For the text-containing cell, return its midpoint in [x, y] coordinate format. 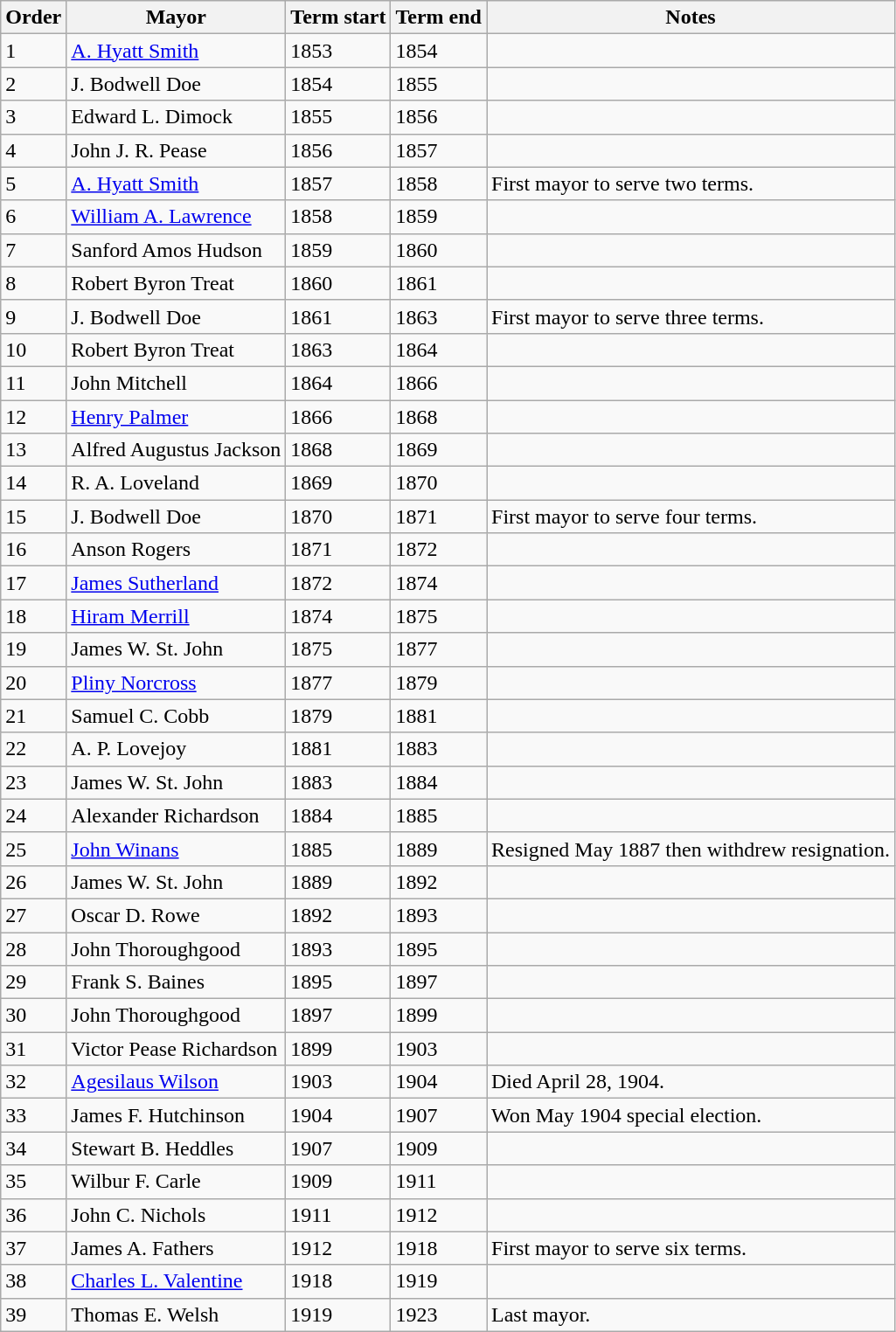
12 [33, 417]
1923 [439, 1315]
William A. Lawrence [177, 217]
Victor Pease Richardson [177, 1049]
Wilbur F. Carle [177, 1182]
23 [33, 782]
Resigned May 1887 then withdrew resignation. [691, 849]
Agesilaus Wilson [177, 1082]
4 [33, 150]
6 [33, 217]
R. A. Loveland [177, 483]
James F. Hutchinson [177, 1115]
9 [33, 316]
Thomas E. Welsh [177, 1315]
Alfred Augustus Jackson [177, 450]
Edward L. Dimock [177, 117]
19 [33, 649]
Term end [439, 17]
2 [33, 84]
First mayor to serve three terms. [691, 316]
1853 [338, 51]
21 [33, 716]
Henry Palmer [177, 417]
17 [33, 583]
Samuel C. Cobb [177, 716]
13 [33, 450]
31 [33, 1049]
27 [33, 915]
37 [33, 1248]
1 [33, 51]
29 [33, 982]
First mayor to serve six terms. [691, 1248]
James A. Fathers [177, 1248]
28 [33, 948]
Charles L. Valentine [177, 1281]
Won May 1904 special election. [691, 1115]
Anson Rogers [177, 550]
10 [33, 350]
35 [33, 1182]
Sanford Amos Hudson [177, 250]
14 [33, 483]
Died April 28, 1904. [691, 1082]
Last mayor. [691, 1315]
Notes [691, 17]
30 [33, 1016]
32 [33, 1082]
24 [33, 815]
Order [33, 17]
John Mitchell [177, 383]
John J. R. Pease [177, 150]
John C. Nichols [177, 1215]
11 [33, 383]
18 [33, 616]
James Sutherland [177, 583]
25 [33, 849]
15 [33, 517]
34 [33, 1148]
26 [33, 882]
Hiram Merrill [177, 616]
First mayor to serve two terms. [691, 184]
3 [33, 117]
Stewart B. Heddles [177, 1148]
5 [33, 184]
36 [33, 1215]
Frank S. Baines [177, 982]
Pliny Norcross [177, 683]
First mayor to serve four terms. [691, 517]
20 [33, 683]
Mayor [177, 17]
33 [33, 1115]
Term start [338, 17]
Alexander Richardson [177, 815]
39 [33, 1315]
16 [33, 550]
7 [33, 250]
John Winans [177, 849]
38 [33, 1281]
22 [33, 749]
A. P. Lovejoy [177, 749]
Oscar D. Rowe [177, 915]
8 [33, 283]
